Return the [X, Y] coordinate for the center point of the cell that contains the specified text.  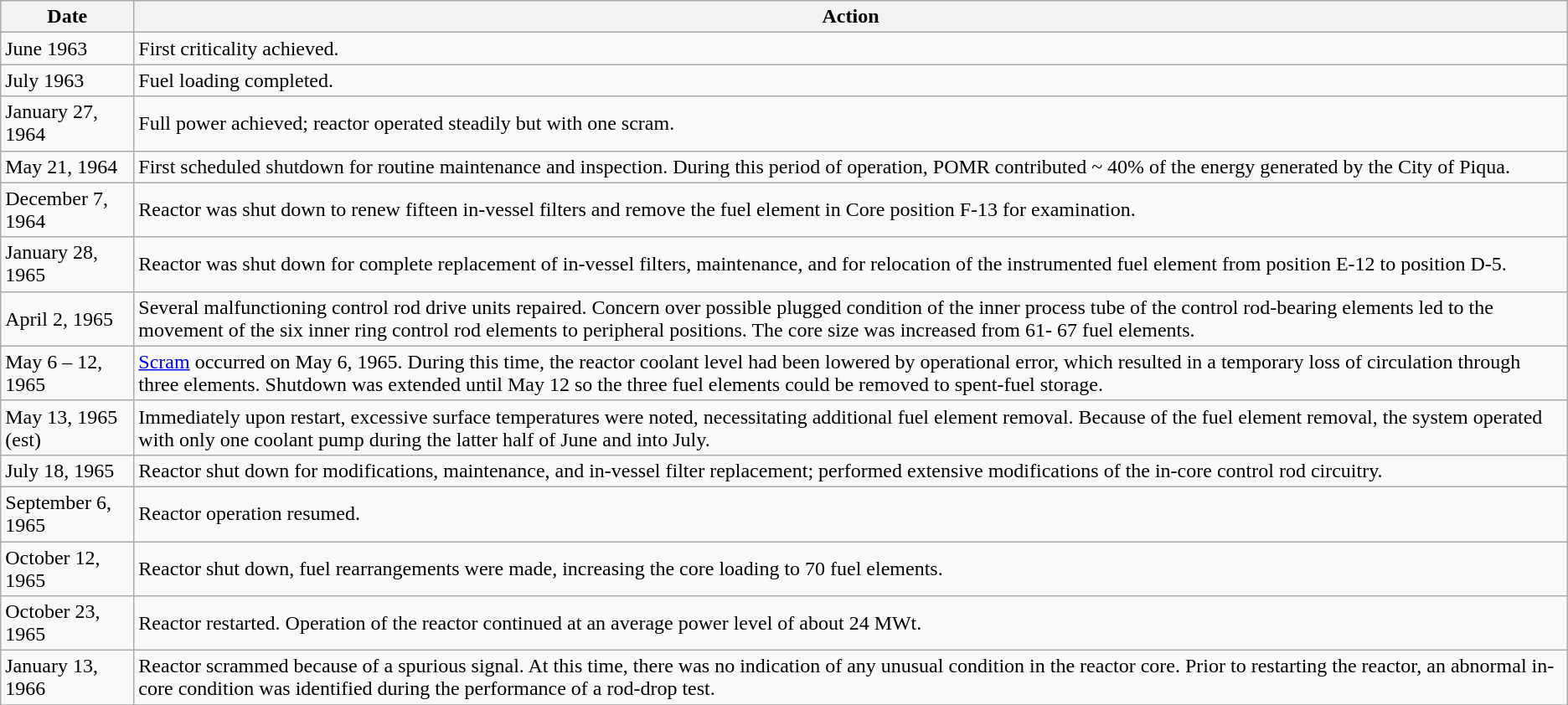
May 21, 1964 [67, 167]
December 7, 1964 [67, 209]
January 28, 1965 [67, 265]
July 1963 [67, 80]
Reactor restarted. Operation of the reactor continued at an average power level of about 24 MWt. [851, 623]
May 13, 1965 (est) [67, 427]
Reactor was shut down to renew fifteen in-vessel filters and remove the fuel element in Core position F-13 for examination. [851, 209]
Action [851, 17]
First criticality achieved. [851, 49]
July 18, 1965 [67, 471]
Date [67, 17]
June 1963 [67, 49]
October 23, 1965 [67, 623]
April 2, 1965 [67, 318]
May 6 – 12, 1965 [67, 373]
Full power achieved; reactor operated steadily but with one scram. [851, 124]
October 12, 1965 [67, 568]
Fuel loading completed. [851, 80]
January 27, 1964 [67, 124]
Reactor shut down, fuel rearrangements were made, increasing the core loading to 70 fuel elements. [851, 568]
Reactor operation resumed. [851, 514]
September 6, 1965 [67, 514]
January 13, 1966 [67, 678]
